Find where the given text appears and provide that cell's center as [x, y] coordinate. 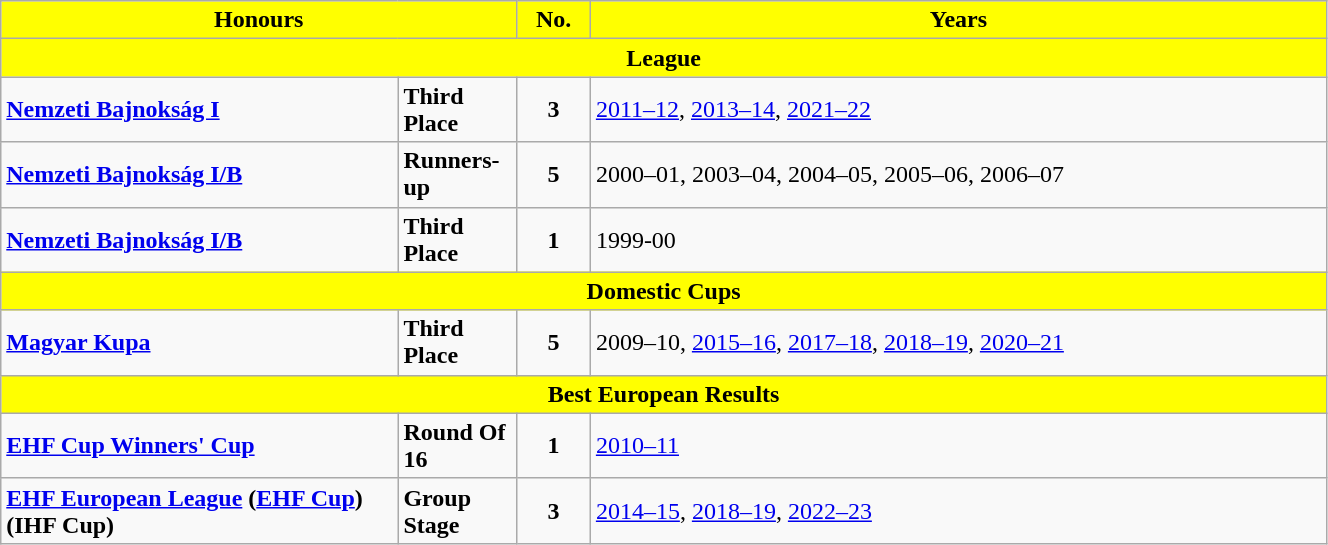
Best European Results [664, 394]
2011–12, 2013–14, 2021–22 [958, 110]
Magyar Kupa [200, 342]
Domestic Cups [664, 291]
Group Stage [458, 510]
2000–01, 2003–04, 2004–05, 2005–06, 2006–07 [958, 174]
EHF Cup Winners' Cup [200, 446]
League [664, 58]
2009–10, 2015–16, 2017–18, 2018–19, 2020–21 [958, 342]
1999-00 [958, 240]
EHF European League (EHF Cup) (IHF Cup) [200, 510]
Honours [259, 20]
Years [958, 20]
2010–11 [958, 446]
Runners-up [458, 174]
2014–15, 2018–19, 2022–23 [958, 510]
Round Of 16 [458, 446]
Nemzeti Bajnokság I [200, 110]
No. [554, 20]
